Return (x, y) of the center of cell containing provided text 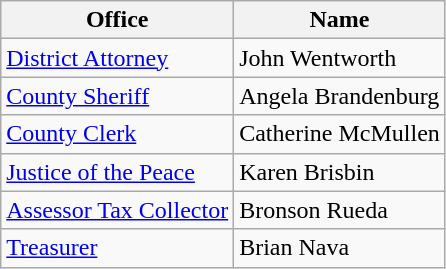
Catherine McMullen (340, 134)
Treasurer (118, 248)
John Wentworth (340, 58)
Name (340, 20)
District Attorney (118, 58)
Brian Nava (340, 248)
County Clerk (118, 134)
Assessor Tax Collector (118, 210)
Karen Brisbin (340, 172)
Justice of the Peace (118, 172)
Office (118, 20)
Angela Brandenburg (340, 96)
Bronson Rueda (340, 210)
County Sheriff (118, 96)
